For the text-containing cell, return its midpoint in [X, Y] coordinate format. 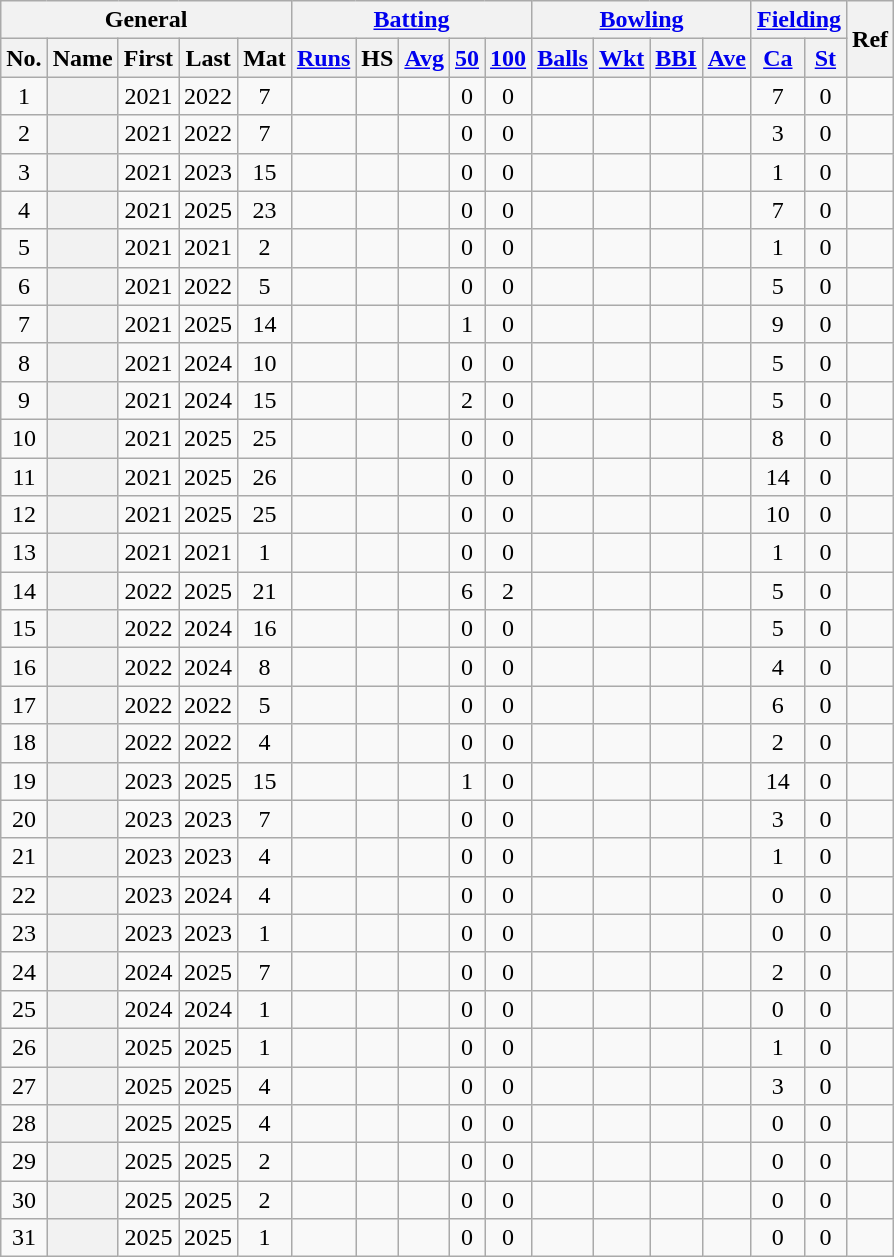
100 [508, 58]
24 [24, 971]
Name [82, 58]
18 [24, 743]
No. [24, 58]
Ave [726, 58]
31 [24, 1238]
50 [466, 58]
27 [24, 1085]
Wkt [621, 58]
First [148, 58]
Mat [265, 58]
St [825, 58]
HS [378, 58]
Batting [411, 20]
13 [24, 553]
Balls [563, 58]
Avg [424, 58]
22 [24, 895]
30 [24, 1200]
Ca [778, 58]
BBI [676, 58]
20 [24, 819]
28 [24, 1124]
Last [208, 58]
Fielding [798, 20]
12 [24, 515]
11 [24, 477]
Runs [323, 58]
Bowling [642, 20]
29 [24, 1162]
Ref [870, 39]
17 [24, 705]
19 [24, 781]
General [146, 20]
